Extract the [X, Y] coordinate from the center of the cell holding the provided text.  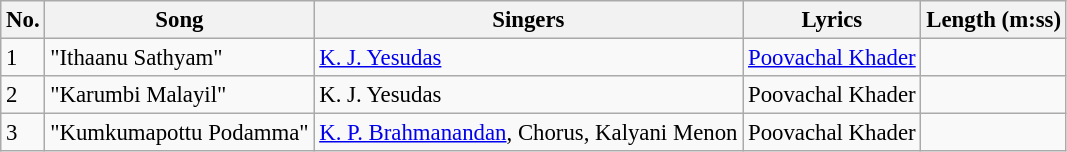
Lyrics [832, 20]
"Ithaanu Sathyam" [180, 58]
Singers [528, 20]
Song [180, 20]
Length (m:ss) [994, 20]
"Karumbi Malayil" [180, 95]
1 [23, 58]
No. [23, 20]
K. P. Brahmanandan, Chorus, Kalyani Menon [528, 133]
"Kumkumapottu Podamma" [180, 133]
3 [23, 133]
2 [23, 95]
